Return [x, y] of the center of cell containing provided text 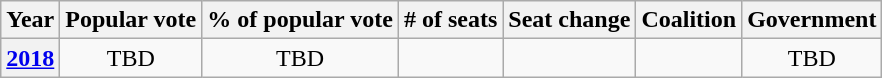
Popular vote [131, 20]
# of seats [450, 20]
Seat change [570, 20]
Government [812, 20]
Year [30, 20]
% of popular vote [300, 20]
Coalition [689, 20]
2018 [30, 58]
